Return the (X, Y) coordinate for the center point of the cell that contains the specified text.  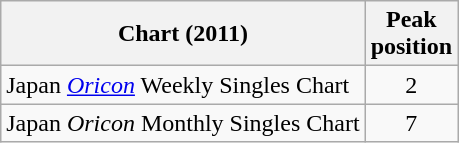
Japan Oricon Weekly Singles Chart (183, 85)
2 (411, 85)
7 (411, 123)
Chart (2011) (183, 34)
Japan Oricon Monthly Singles Chart (183, 123)
Peakposition (411, 34)
